Locate the cell with the specified text and output its (X, Y) center coordinate. 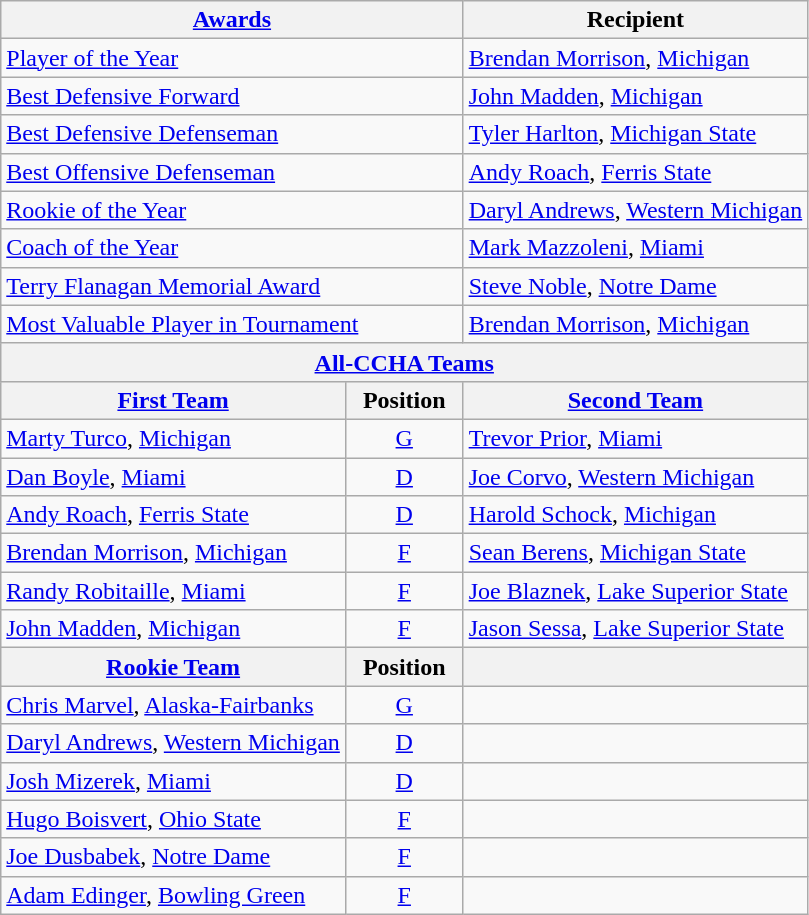
Mark Mazzoleni, Miami (636, 248)
Player of the Year (232, 58)
Joe Corvo, Western Michigan (636, 477)
Joe Blaznek, Lake Superior State (636, 591)
Second Team (636, 400)
Rookie of the Year (232, 210)
Dan Boyle, Miami (174, 477)
Chris Marvel, Alaska-Fairbanks (174, 705)
First Team (174, 400)
Jason Sessa, Lake Superior State (636, 629)
Tyler Harlton, Michigan State (636, 134)
Recipient (636, 20)
Steve Noble, Notre Dame (636, 286)
Best Offensive Defenseman (232, 172)
Awards (232, 20)
Coach of the Year (232, 248)
Josh Mizerek, Miami (174, 781)
Most Valuable Player in Tournament (232, 324)
Best Defensive Defenseman (232, 134)
All-CCHA Teams (404, 362)
Joe Dusbabek, Notre Dame (174, 857)
Sean Berens, Michigan State (636, 553)
Terry Flanagan Memorial Award (232, 286)
Marty Turco, Michigan (174, 438)
Best Defensive Forward (232, 96)
Randy Robitaille, Miami (174, 591)
Adam Edinger, Bowling Green (174, 895)
Trevor Prior, Miami (636, 438)
Rookie Team (174, 667)
Hugo Boisvert, Ohio State (174, 819)
Harold Schock, Michigan (636, 515)
